Return the (x, y) coordinate for the center point of the cell that contains the specified text.  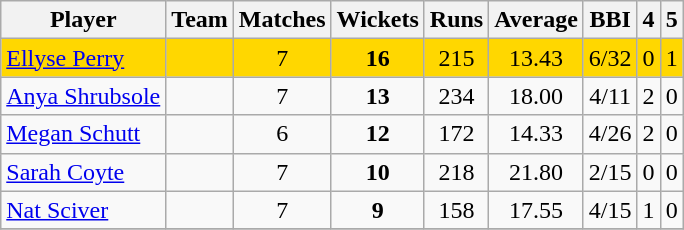
215 (456, 58)
172 (456, 134)
Team (200, 20)
4/11 (610, 96)
158 (456, 210)
21.80 (536, 172)
9 (378, 210)
Ellyse Perry (84, 58)
4/15 (610, 210)
13 (378, 96)
4/26 (610, 134)
Runs (456, 20)
234 (456, 96)
Megan Schutt (84, 134)
5 (672, 20)
Wickets (378, 20)
16 (378, 58)
17.55 (536, 210)
13.43 (536, 58)
6 (282, 134)
218 (456, 172)
6/32 (610, 58)
12 (378, 134)
18.00 (536, 96)
2/15 (610, 172)
Player (84, 20)
Average (536, 20)
10 (378, 172)
Sarah Coyte (84, 172)
BBI (610, 20)
Anya Shrubsole (84, 96)
4 (648, 20)
14.33 (536, 134)
Matches (282, 20)
Nat Sciver (84, 210)
